Capture the cell that displays the provided text and extract its (X, Y) central coordinate. 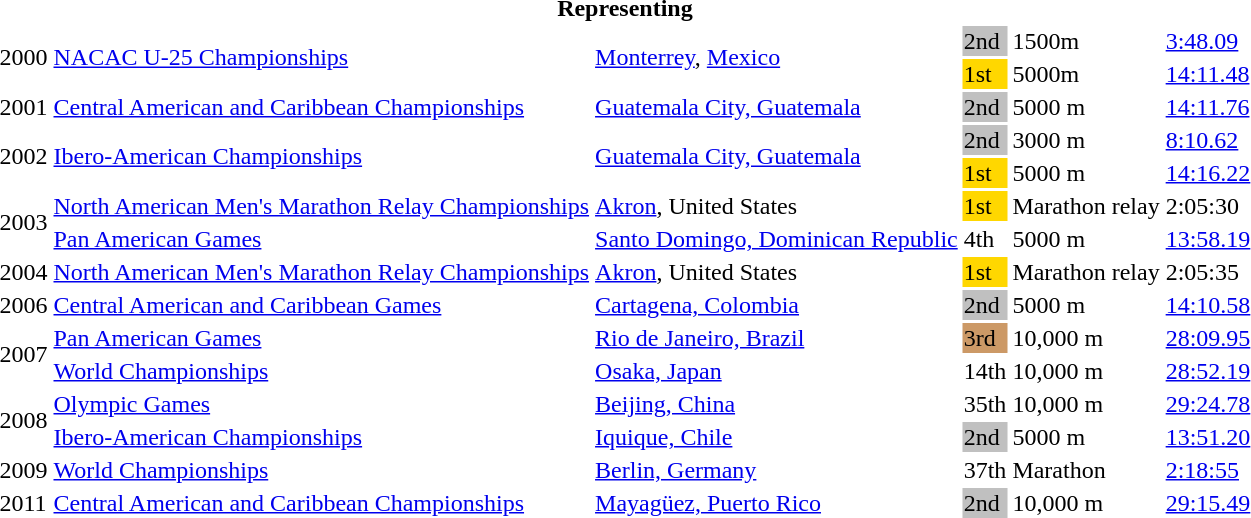
3rd (985, 338)
5000m (1086, 74)
Cartagena, Colombia (777, 305)
Mayagüez, Puerto Rico (777, 503)
14th (985, 371)
NACAC U-25 Championships (322, 58)
Berlin, Germany (777, 470)
Beijing, China (777, 404)
37th (985, 470)
3000 m (1086, 140)
1500m (1086, 41)
Osaka, Japan (777, 371)
Central American and Caribbean Games (322, 305)
35th (985, 404)
Santo Domingo, Dominican Republic (777, 239)
4th (985, 239)
Iquique, Chile (777, 437)
Monterrey, Mexico (777, 58)
Olympic Games (322, 404)
Marathon (1086, 470)
Rio de Janeiro, Brazil (777, 338)
